Scan for the cell matching the given text and deliver its [X, Y] coordinate at center. 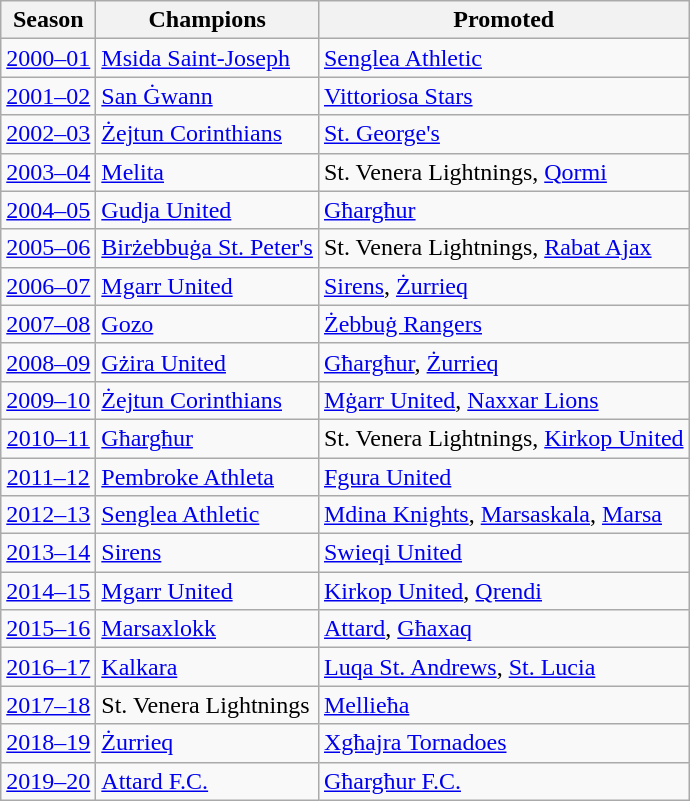
Gżira United [208, 362]
Champions [208, 20]
2000–01 [48, 58]
St. Venera Lightnings, Kirkop United [504, 438]
Season [48, 20]
2010–11 [48, 438]
2017–18 [48, 705]
Attard, Għaxaq [504, 629]
2012–13 [48, 515]
Vittoriosa Stars [504, 96]
2013–14 [48, 553]
Żebbuġ Rangers [504, 324]
Marsaxlokk [208, 629]
2003–04 [48, 172]
Pembroke Athleta [208, 477]
Promoted [504, 20]
2004–05 [48, 210]
Kalkara [208, 667]
Swieqi United [504, 553]
2016–17 [48, 667]
2002–03 [48, 134]
2011–12 [48, 477]
Żurrieq [208, 743]
2018–19 [48, 743]
2007–08 [48, 324]
Gozo [208, 324]
St. Venera Lightnings [208, 705]
Birżebbuġa St. Peter's [208, 248]
2009–10 [48, 400]
Xgħajra Tornadoes [504, 743]
St. Venera Lightnings, Qormi [504, 172]
Gudja United [208, 210]
Mellieħa [504, 705]
St. George's [504, 134]
2019–20 [48, 781]
Għargħur F.C. [504, 781]
2006–07 [48, 286]
2005–06 [48, 248]
Mdina Knights, Marsaskala, Marsa [504, 515]
2008–09 [48, 362]
Melita [208, 172]
Attard F.C. [208, 781]
Msida Saint-Joseph [208, 58]
Għargħur, Żurrieq [504, 362]
2015–16 [48, 629]
2001–02 [48, 96]
2014–15 [48, 591]
St. Venera Lightnings, Rabat Ajax [504, 248]
Fgura United [504, 477]
San Ġwann [208, 96]
Sirens, Żurrieq [504, 286]
Mġarr United, Naxxar Lions [504, 400]
Luqa St. Andrews, St. Lucia [504, 667]
Sirens [208, 553]
Kirkop United, Qrendi [504, 591]
